Locate the cell with the specified text and output its (x, y) center coordinate. 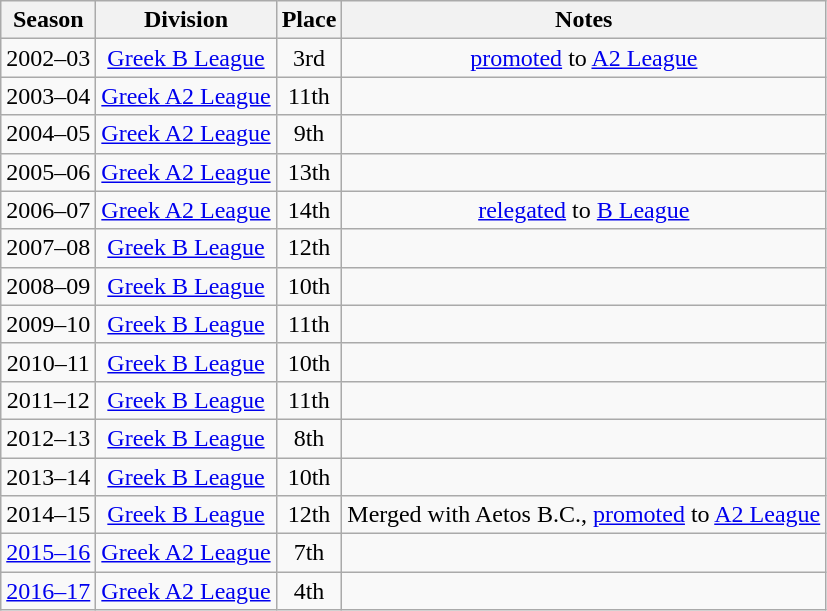
Notes (584, 20)
Merged with Aetos B.C., promoted to A2 League (584, 515)
2004–05 (48, 134)
2014–15 (48, 515)
8th (309, 438)
2003–04 (48, 96)
13th (309, 172)
2012–13 (48, 438)
Division (186, 20)
2011–12 (48, 400)
promoted to A2 League (584, 58)
4th (309, 591)
7th (309, 553)
9th (309, 134)
Season (48, 20)
2009–10 (48, 324)
Place (309, 20)
relegated to B League (584, 210)
2006–07 (48, 210)
2010–11 (48, 362)
2013–14 (48, 477)
2015–16 (48, 553)
2005–06 (48, 172)
2007–08 (48, 248)
3rd (309, 58)
2002–03 (48, 58)
14th (309, 210)
2016–17 (48, 591)
2008–09 (48, 286)
